Provide the [X, Y] coordinate of the cell's center where the given text is located.  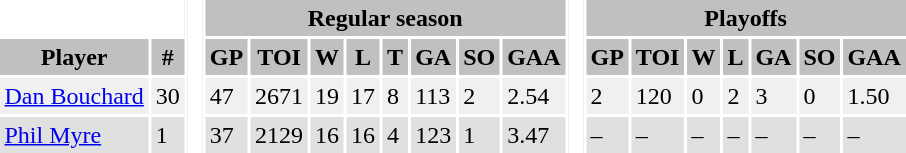
2129 [280, 135]
30 [168, 96]
17 [364, 96]
Player [74, 57]
2671 [280, 96]
19 [328, 96]
3.47 [534, 135]
1.50 [874, 96]
8 [396, 96]
4 [396, 135]
Playoffs [746, 18]
37 [226, 135]
Regular season [385, 18]
# [168, 57]
Phil Myre [74, 135]
123 [434, 135]
3 [774, 96]
113 [434, 96]
Dan Bouchard [74, 96]
120 [658, 96]
2.54 [534, 96]
T [396, 57]
47 [226, 96]
